Pinpoint the cell where the given text exists, returning its (X, Y) midpoint coordinate. 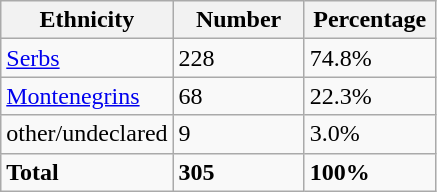
22.3% (370, 96)
74.8% (370, 58)
Ethnicity (87, 20)
100% (370, 172)
228 (238, 58)
3.0% (370, 134)
9 (238, 134)
68 (238, 96)
Serbs (87, 58)
Percentage (370, 20)
Total (87, 172)
other/undeclared (87, 134)
305 (238, 172)
Number (238, 20)
Montenegrins (87, 96)
